Detect which cell encompasses the target text, then output its [X, Y] center coordinate. 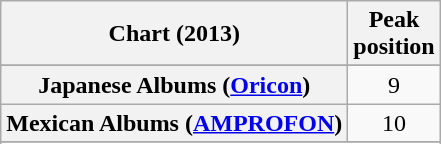
Japanese Albums (Oricon) [174, 85]
Chart (2013) [174, 34]
9 [394, 85]
Mexican Albums (AMPROFON) [174, 123]
10 [394, 123]
Peakposition [394, 34]
